From the cell containing the given text, extract its center point as (X, Y) coordinate. 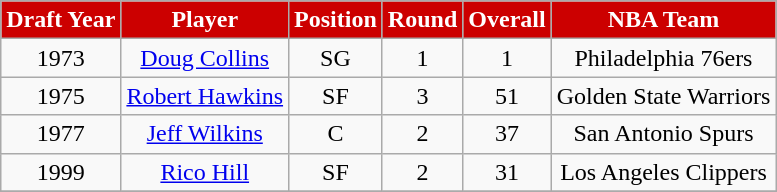
C (336, 134)
1973 (61, 58)
Robert Hawkins (205, 96)
Draft Year (61, 20)
Player (205, 20)
51 (507, 96)
SG (336, 58)
Position (336, 20)
1975 (61, 96)
37 (507, 134)
Doug Collins (205, 58)
San Antonio Spurs (664, 134)
Round (422, 20)
1999 (61, 172)
31 (507, 172)
Los Angeles Clippers (664, 172)
NBA Team (664, 20)
1977 (61, 134)
Overall (507, 20)
3 (422, 96)
Jeff Wilkins (205, 134)
Golden State Warriors (664, 96)
Rico Hill (205, 172)
Philadelphia 76ers (664, 58)
